Search for the cell housing the specified text and yield its [x, y] center coordinate. 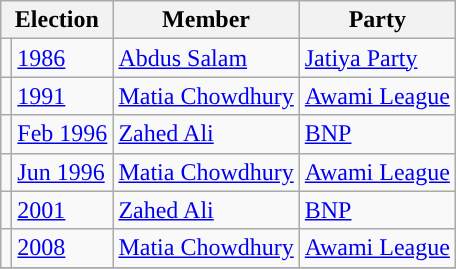
Feb 1996 [62, 134]
2008 [62, 248]
Party [377, 20]
Jun 1996 [62, 172]
Member [206, 20]
Abdus Salam [206, 58]
1986 [62, 58]
Jatiya Party [377, 58]
2001 [62, 210]
Election [57, 20]
1991 [62, 96]
